Scan for the cell matching the given text and deliver its (X, Y) coordinate at center. 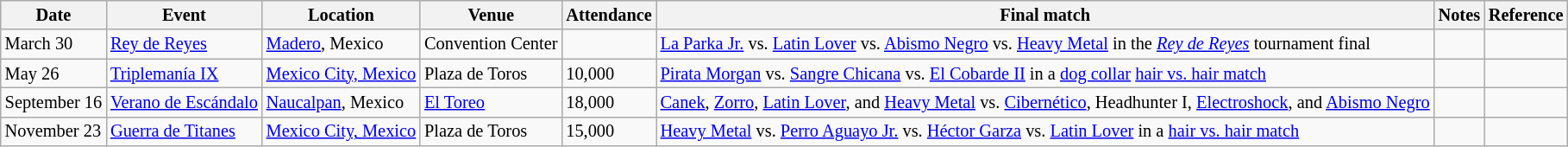
Naucalpan, Mexico (342, 102)
November 23 (53, 131)
15,000 (609, 131)
March 30 (53, 44)
Venue (491, 15)
Event (185, 15)
Rey de Reyes (185, 44)
Date (53, 15)
Madero, Mexico (342, 44)
Canek, Zorro, Latin Lover, and Heavy Metal vs. Cibernético, Headhunter I, Electroshock, and Abismo Negro (1045, 102)
May 26 (53, 73)
Verano de Escándalo (185, 102)
Attendance (609, 15)
El Toreo (491, 102)
Reference (1526, 15)
Convention Center (491, 44)
10,000 (609, 73)
18,000 (609, 102)
Pirata Morgan vs. Sangre Chicana vs. El Cobarde II in a dog collar hair vs. hair match (1045, 73)
Location (342, 15)
Heavy Metal vs. Perro Aguayo Jr. vs. Héctor Garza vs. Latin Lover in a hair vs. hair match (1045, 131)
La Parka Jr. vs. Latin Lover vs. Abismo Negro vs. Heavy Metal in the Rey de Reyes tournament final (1045, 44)
Final match (1045, 15)
Guerra de Titanes (185, 131)
Notes (1459, 15)
September 16 (53, 102)
Triplemanía IX (185, 73)
